Scan for the cell matching the given text and deliver its [X, Y] coordinate at center. 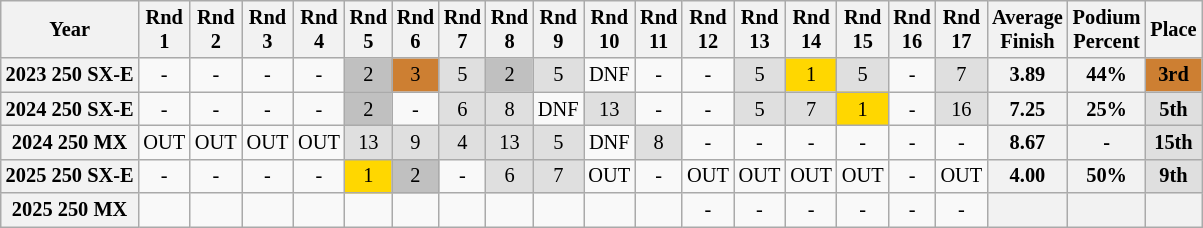
AverageFinish [1028, 29]
Rnd6 [416, 29]
3rd [1173, 75]
Rnd3 [268, 29]
PodiumPercent [1107, 29]
2024 250 MX [70, 142]
8.67 [1028, 142]
Rnd5 [368, 29]
Rnd9 [558, 29]
Rnd12 [708, 29]
25% [1107, 109]
Rnd10 [610, 29]
Rnd1 [164, 29]
5th [1173, 109]
4 [462, 142]
Rnd8 [510, 29]
2025 250 SX-E [70, 176]
2025 250 MX [70, 210]
4.00 [1028, 176]
Rnd17 [962, 29]
44% [1107, 75]
9 [416, 142]
Rnd14 [811, 29]
Rnd2 [216, 29]
50% [1107, 176]
Rnd15 [863, 29]
Place [1173, 29]
Rnd13 [760, 29]
Rnd4 [319, 29]
15th [1173, 142]
Year [70, 29]
3.89 [1028, 75]
2023 250 SX-E [70, 75]
7.25 [1028, 109]
2024 250 SX-E [70, 109]
3 [416, 75]
Rnd16 [912, 29]
9th [1173, 176]
Rnd7 [462, 29]
16 [962, 109]
Rnd11 [658, 29]
